Return [x, y] of the center of cell containing provided text 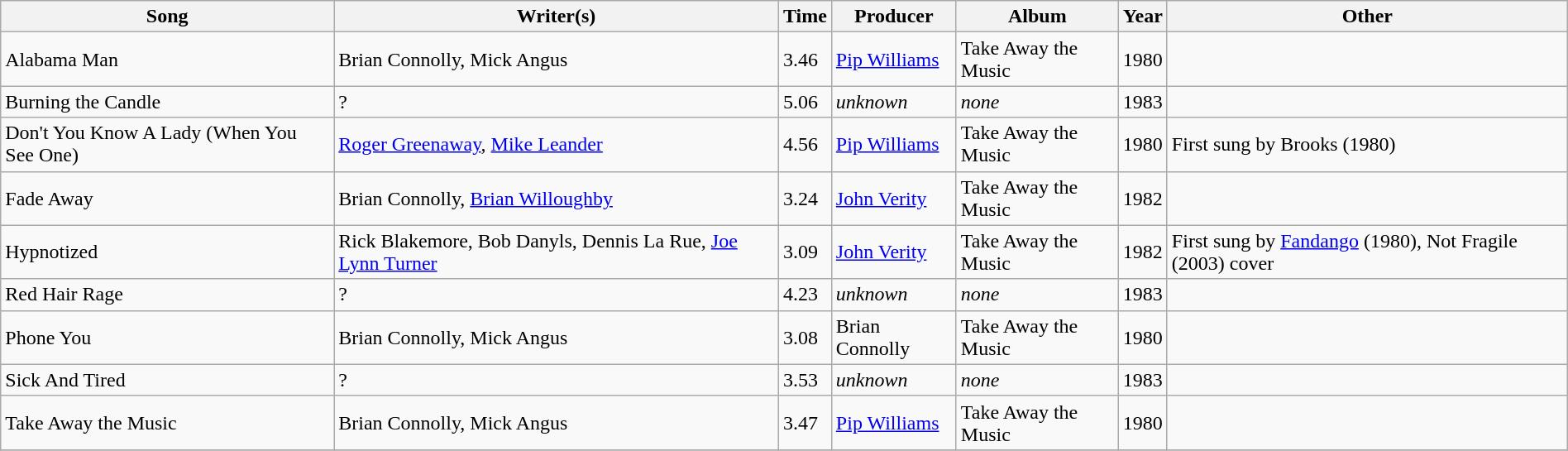
Brian Connolly, Brian Willoughby [557, 199]
3.24 [805, 199]
Phone You [167, 338]
Fade Away [167, 199]
Brian Connolly [893, 338]
First sung by Fandango (1980), Not Fragile (2003) cover [1367, 252]
Album [1037, 17]
4.23 [805, 295]
Song [167, 17]
Hypnotized [167, 252]
Producer [893, 17]
Burning the Candle [167, 102]
Other [1367, 17]
Roger Greenaway, Mike Leander [557, 144]
5.06 [805, 102]
Writer(s) [557, 17]
Rick Blakemore, Bob Danyls, Dennis La Rue, Joe Lynn Turner [557, 252]
3.53 [805, 380]
3.46 [805, 60]
Time [805, 17]
3.47 [805, 422]
Red Hair Rage [167, 295]
Sick And Tired [167, 380]
3.09 [805, 252]
Don't You Know A Lady (When You See One) [167, 144]
Year [1143, 17]
3.08 [805, 338]
Alabama Man [167, 60]
4.56 [805, 144]
First sung by Brooks (1980) [1367, 144]
